Return (x, y) of the center of cell containing provided text 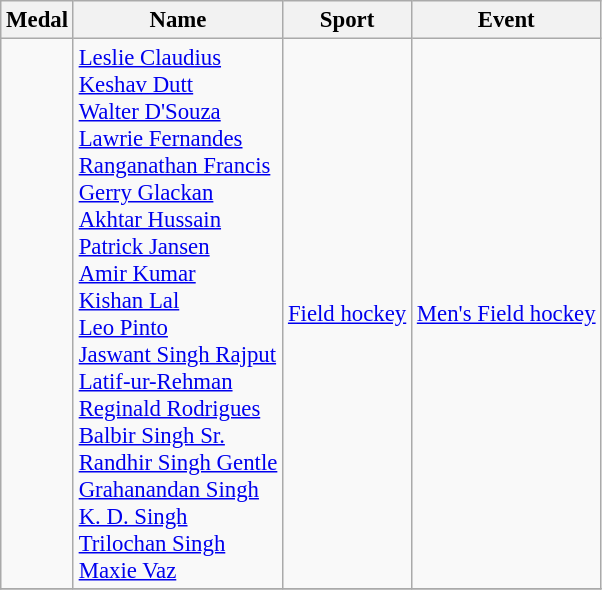
Name (178, 20)
Sport (348, 20)
Field hockey (348, 314)
Medal (38, 20)
Event (506, 20)
Men's Field hockey (506, 314)
